Locate the cell with the specified text and output its [X, Y] center coordinate. 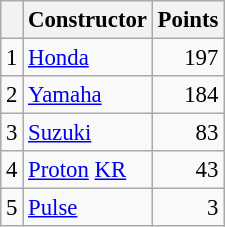
1 [12, 58]
5 [12, 208]
Constructor [88, 20]
Yamaha [88, 95]
Points [188, 20]
Suzuki [88, 133]
83 [188, 133]
197 [188, 58]
2 [12, 95]
Pulse [88, 208]
4 [12, 170]
Honda [88, 58]
184 [188, 95]
Proton KR [88, 170]
43 [188, 170]
